Locate the cell with the specified text and output its [X, Y] center coordinate. 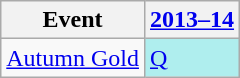
Autumn Gold [73, 58]
Event [73, 20]
2013–14 [192, 20]
Q [192, 58]
